From the cell containing the given text, extract its center point as (x, y) coordinate. 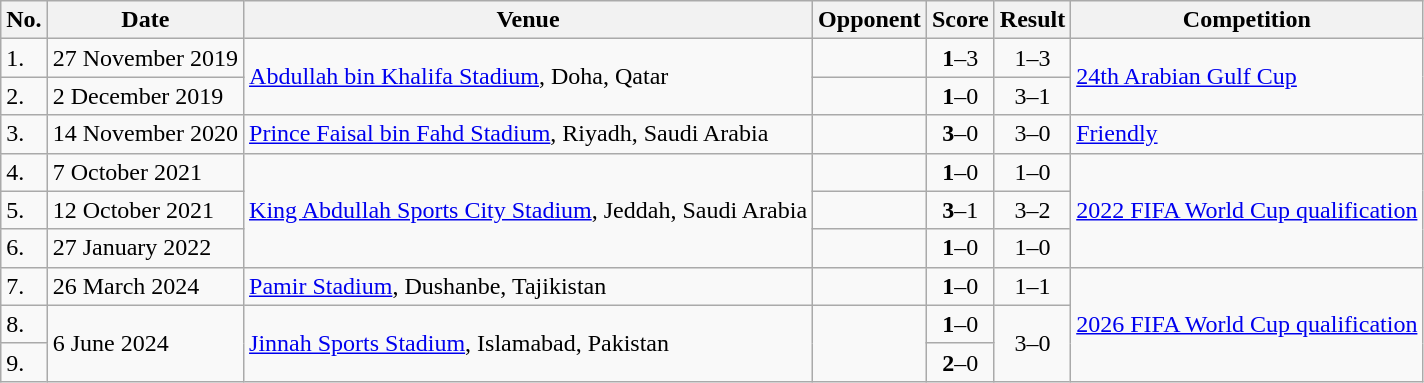
12 October 2021 (145, 210)
24th Arabian Gulf Cup (1247, 77)
Date (145, 20)
5. (24, 210)
27 November 2019 (145, 58)
3–2 (1032, 210)
7 October 2021 (145, 172)
1. (24, 58)
Score (960, 20)
Friendly (1247, 134)
26 March 2024 (145, 286)
Competition (1247, 20)
Opponent (870, 20)
2022 FIFA World Cup qualification (1247, 210)
2026 FIFA World Cup qualification (1247, 324)
Abdullah bin Khalifa Stadium, Doha, Qatar (528, 77)
9. (24, 362)
2–0 (960, 362)
8. (24, 324)
4. (24, 172)
Venue (528, 20)
No. (24, 20)
Jinnah Sports Stadium, Islamabad, Pakistan (528, 343)
3. (24, 134)
14 November 2020 (145, 134)
7. (24, 286)
1–1 (1032, 286)
2. (24, 96)
King Abdullah Sports City Stadium, Jeddah, Saudi Arabia (528, 210)
2 December 2019 (145, 96)
Result (1032, 20)
6. (24, 248)
Prince Faisal bin Fahd Stadium, Riyadh, Saudi Arabia (528, 134)
6 June 2024 (145, 343)
Pamir Stadium, Dushanbe, Tajikistan (528, 286)
27 January 2022 (145, 248)
